Extract the (X, Y) coordinate from the center of the cell holding the provided text.  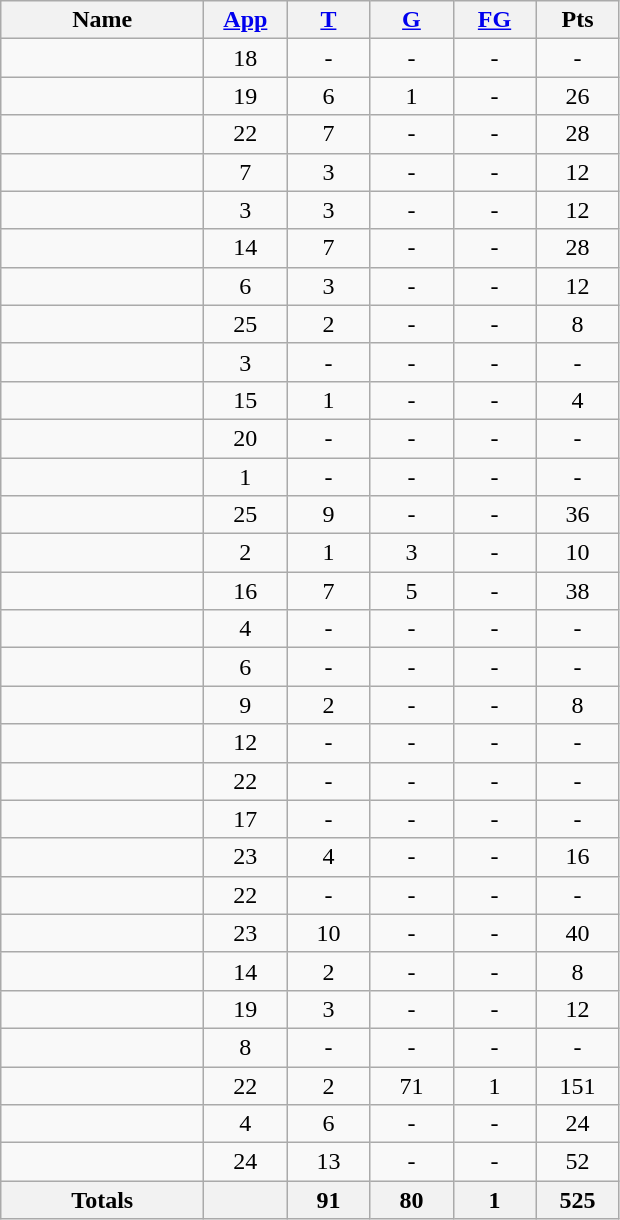
App (246, 20)
13 (328, 1162)
525 (578, 1200)
20 (246, 438)
T (328, 20)
FG (494, 20)
Pts (578, 20)
52 (578, 1162)
15 (246, 400)
26 (578, 96)
38 (578, 591)
Totals (102, 1200)
Name (102, 20)
71 (412, 1085)
36 (578, 515)
5 (412, 591)
G (412, 20)
40 (578, 933)
151 (578, 1085)
18 (246, 58)
80 (412, 1200)
17 (246, 819)
91 (328, 1200)
